Pinpoint the cell where the given text exists, returning its [X, Y] midpoint coordinate. 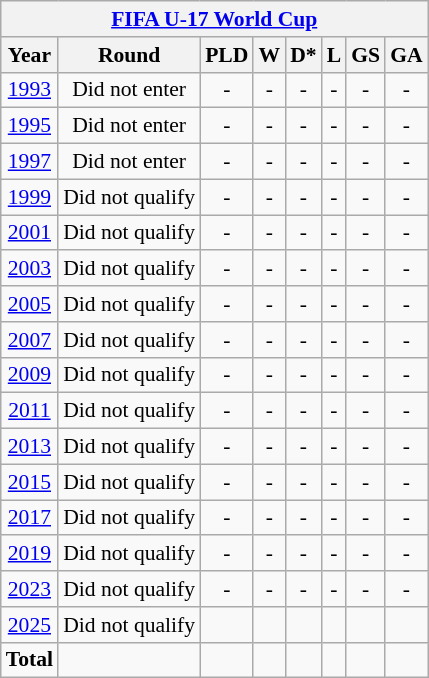
FIFA U-17 World Cup [214, 19]
L [334, 55]
2009 [30, 375]
2011 [30, 411]
2015 [30, 482]
1995 [30, 126]
Total [30, 660]
2003 [30, 269]
Round [129, 55]
1999 [30, 197]
2007 [30, 340]
2013 [30, 447]
2025 [30, 625]
2001 [30, 233]
2019 [30, 554]
Year [30, 55]
GS [366, 55]
GA [406, 55]
2005 [30, 304]
D* [304, 55]
PLD [226, 55]
2017 [30, 518]
1997 [30, 162]
2023 [30, 589]
1993 [30, 90]
W [269, 55]
